Locate the cell with the specified text and output its [x, y] center coordinate. 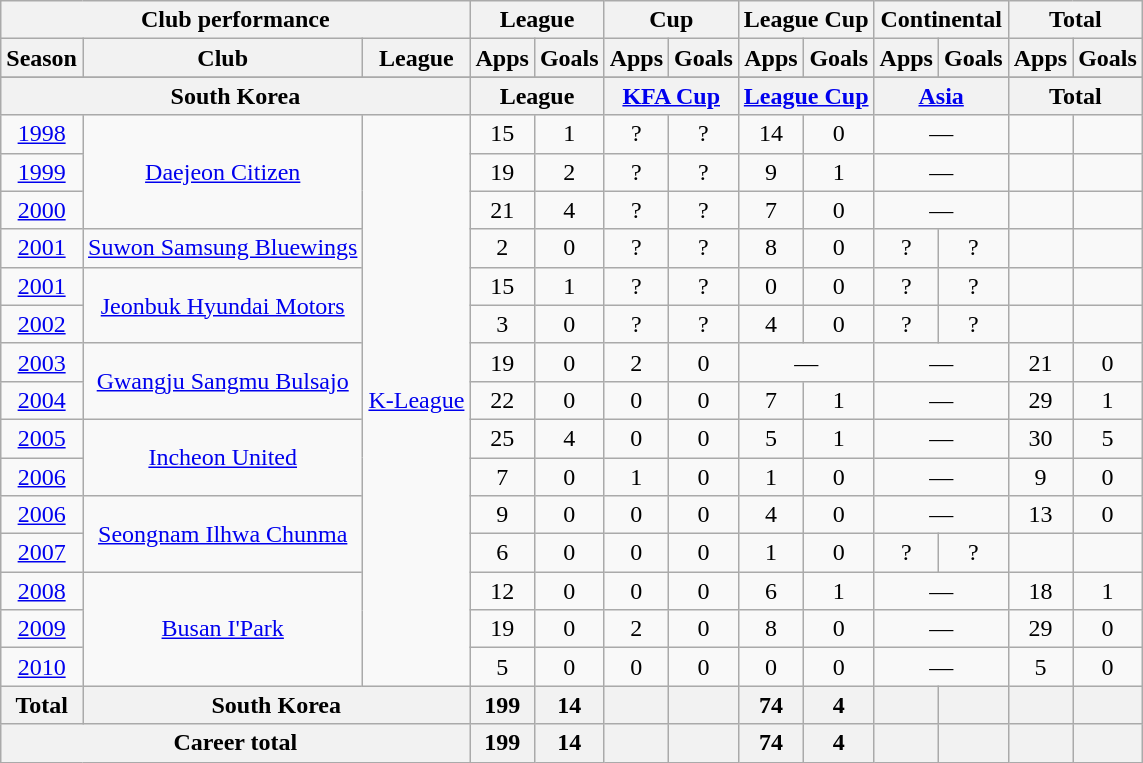
Suwon Samsung Bluewings [222, 248]
1998 [42, 134]
1999 [42, 172]
18 [1040, 591]
2005 [42, 438]
Seongnam Ilhwa Chunma [222, 534]
2010 [42, 667]
Career total [236, 743]
2003 [42, 362]
2000 [42, 210]
3 [502, 324]
Continental [941, 20]
2007 [42, 553]
Asia [941, 96]
30 [1040, 438]
2009 [42, 629]
KFA Cup [671, 96]
Club [222, 58]
Busan I'Park [222, 629]
13 [1040, 515]
Jeonbuk Hyundai Motors [222, 305]
2004 [42, 400]
22 [502, 400]
Club performance [236, 20]
25 [502, 438]
K-League [416, 400]
2002 [42, 324]
Incheon United [222, 457]
Cup [671, 20]
Season [42, 58]
12 [502, 591]
2008 [42, 591]
Daejeon Citizen [222, 172]
Gwangju Sangmu Bulsajo [222, 381]
